From the cell containing the given text, extract its center point as [X, Y] coordinate. 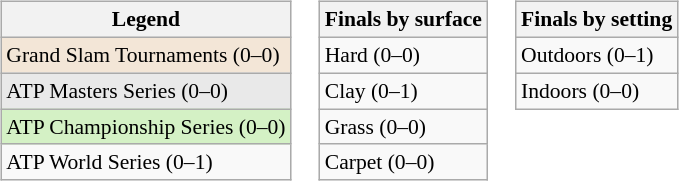
ATP Championship Series (0–0) [146, 127]
Indoors (0–0) [596, 91]
Outdoors (0–1) [596, 55]
ATP Masters Series (0–0) [146, 91]
Finals by setting [596, 20]
Hard (0–0) [404, 55]
ATP World Series (0–1) [146, 162]
Legend [146, 20]
Grass (0–0) [404, 127]
Clay (0–1) [404, 91]
Grand Slam Tournaments (0–0) [146, 55]
Finals by surface [404, 20]
Carpet (0–0) [404, 162]
